Pinpoint the cell where the given text exists, returning its [x, y] midpoint coordinate. 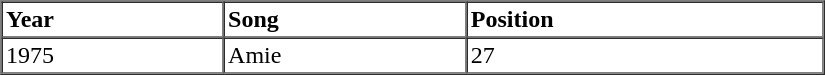
Song [346, 20]
1975 [113, 56]
Position [644, 20]
Year [113, 20]
27 [644, 56]
Amie [346, 56]
